Return [X, Y] of the center of cell containing provided text 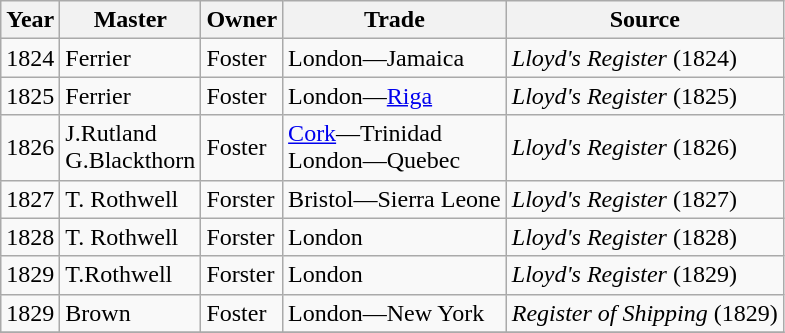
1824 [30, 58]
Lloyd's Register (1828) [644, 237]
Lloyd's Register (1827) [644, 199]
Master [130, 20]
Cork—TrinidadLondon—Quebec [395, 148]
Lloyd's Register (1826) [644, 148]
Trade [395, 20]
Lloyd's Register (1825) [644, 96]
London—New York [395, 313]
Source [644, 20]
Brown [130, 313]
Lloyd's Register (1829) [644, 275]
Year [30, 20]
J.RutlandG.Blackthorn [130, 148]
1825 [30, 96]
1826 [30, 148]
Bristol—Sierra Leone [395, 199]
1827 [30, 199]
Register of Shipping (1829) [644, 313]
London—Jamaica [395, 58]
London—Riga [395, 96]
Lloyd's Register (1824) [644, 58]
Owner [242, 20]
T.Rothwell [130, 275]
1828 [30, 237]
